Identify which cell holds the provided text, then report its [x, y] central coordinate. 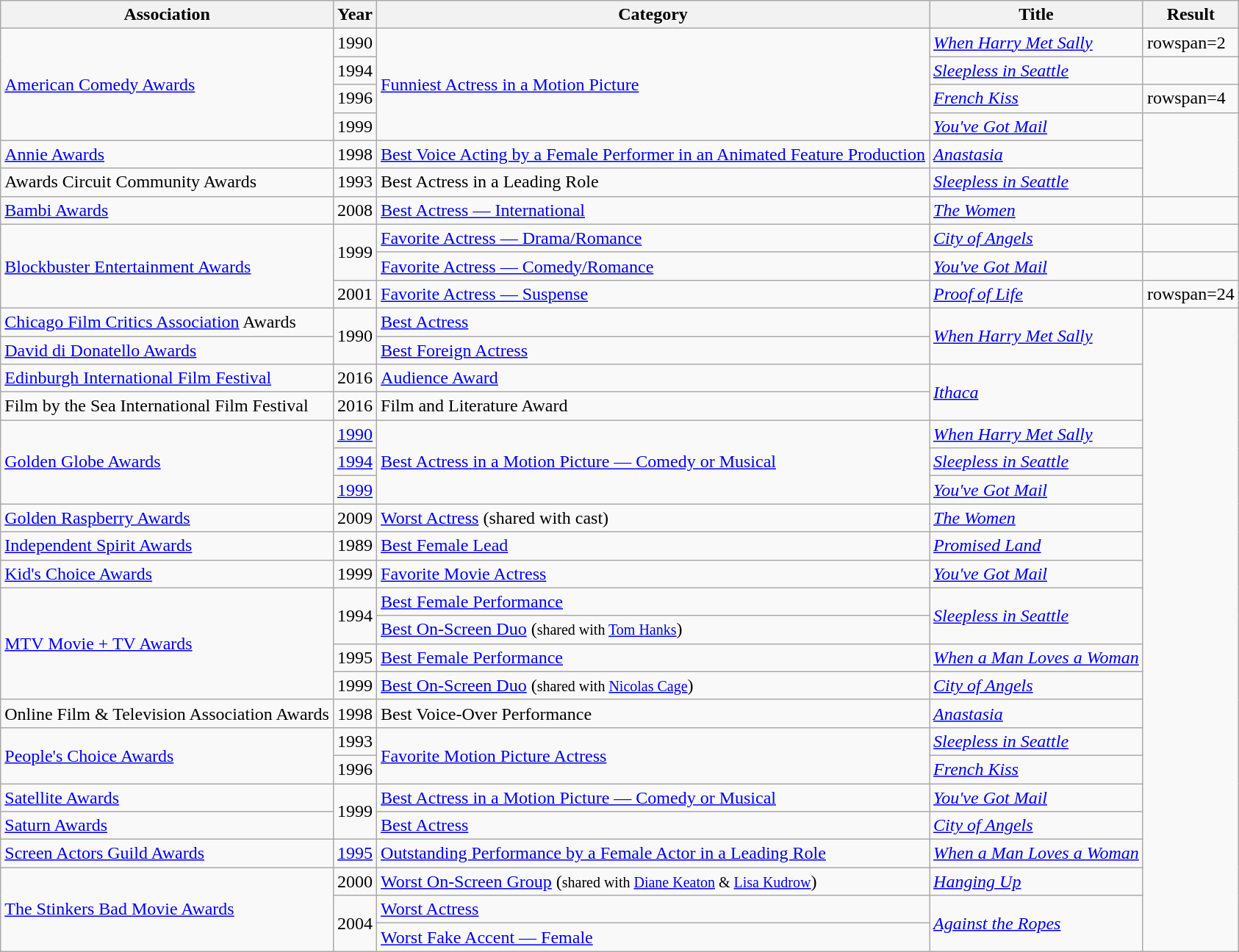
Favorite Movie Actress [653, 574]
Kid's Choice Awards [168, 574]
Chicago Film Critics Association Awards [168, 322]
Audience Award [653, 378]
Awards Circuit Community Awards [168, 182]
Association [168, 15]
rowspan=2 [1190, 43]
Satellite Awards [168, 797]
Title [1036, 15]
Proof of Life [1036, 294]
Blockbuster Entertainment Awards [168, 266]
Ithaca [1036, 392]
Best Foreign Actress [653, 350]
Best Actress in a Leading Role [653, 182]
The Stinkers Bad Movie Awards [168, 909]
Bambi Awards [168, 210]
Saturn Awards [168, 826]
2009 [354, 518]
2008 [354, 210]
Golden Raspberry Awards [168, 518]
Year [354, 15]
Favorite Actress — Suspense [653, 294]
rowspan=24 [1190, 294]
American Comedy Awards [168, 84]
Edinburgh International Film Festival [168, 378]
Hanging Up [1036, 881]
Funniest Actress in a Motion Picture [653, 84]
Favorite Motion Picture Actress [653, 755]
Result [1190, 15]
Best Voice Acting by a Female Performer in an Animated Feature Production [653, 154]
Favorite Actress — Drama/Romance [653, 238]
Best Actress — International [653, 210]
People's Choice Awards [168, 755]
Best Voice-Over Performance [653, 713]
Promised Land [1036, 546]
Worst On-Screen Group (shared with Diane Keaton & Lisa Kudrow) [653, 881]
Golden Globe Awards [168, 462]
Category [653, 15]
2000 [354, 881]
rowspan=4 [1190, 98]
Outstanding Performance by a Female Actor in a Leading Role [653, 854]
Film by the Sea International Film Festival [168, 406]
Worst Actress [653, 909]
David di Donatello Awards [168, 350]
2004 [354, 923]
Best On-Screen Duo (shared with Nicolas Cage) [653, 685]
Independent Spirit Awards [168, 546]
Film and Literature Award [653, 406]
Online Film & Television Association Awards [168, 713]
Against the Ropes [1036, 923]
2001 [354, 294]
MTV Movie + TV Awards [168, 643]
Favorite Actress — Comedy/Romance [653, 266]
Worst Fake Accent — Female [653, 937]
Annie Awards [168, 154]
Worst Actress (shared with cast) [653, 518]
Screen Actors Guild Awards [168, 854]
1989 [354, 546]
Best On-Screen Duo (shared with Tom Hanks) [653, 630]
Best Female Lead [653, 546]
